From the cell containing the given text, extract its center point as (X, Y) coordinate. 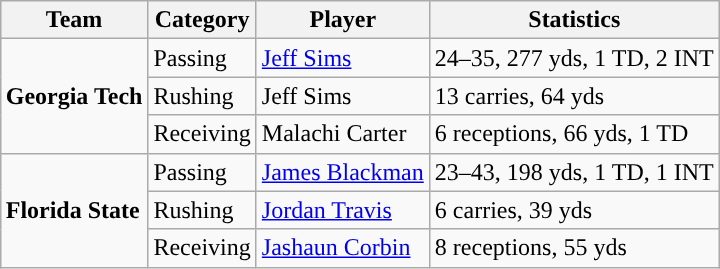
Statistics (574, 20)
Malachi Carter (342, 134)
Jordan Travis (342, 210)
6 carries, 39 yds (574, 210)
Georgia Tech (74, 96)
James Blackman (342, 172)
Florida State (74, 210)
24–35, 277 yds, 1 TD, 2 INT (574, 58)
Player (342, 20)
8 receptions, 55 yds (574, 248)
6 receptions, 66 yds, 1 TD (574, 134)
Jashaun Corbin (342, 248)
23–43, 198 yds, 1 TD, 1 INT (574, 172)
Team (74, 20)
13 carries, 64 yds (574, 96)
Category (202, 20)
